Determine the [X, Y] coordinate at the center of the cell enclosing the given text.  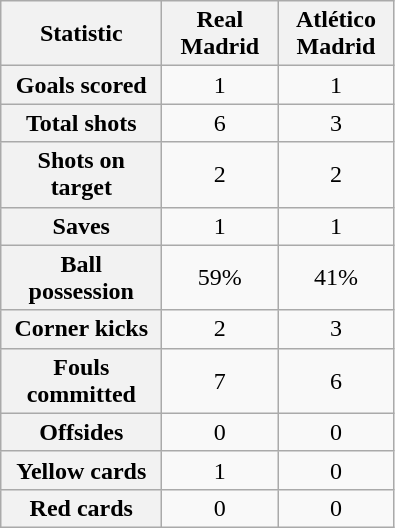
Statistic [82, 34]
Yellow cards [82, 470]
Ball possession [82, 278]
7 [220, 380]
Red cards [82, 508]
Fouls committed [82, 380]
Corner kicks [82, 329]
Offsides [82, 432]
Shots on target [82, 174]
Real Madrid [220, 34]
Saves [82, 226]
59% [220, 278]
Goals scored [82, 85]
41% [336, 278]
Atlético Madrid [336, 34]
Total shots [82, 123]
